Search for the cell housing the specified text and yield its (x, y) center coordinate. 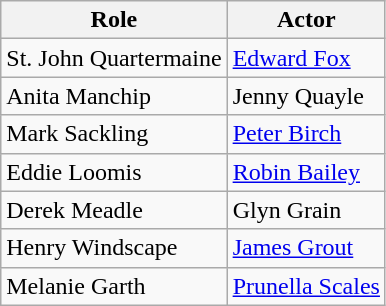
Edward Fox (306, 58)
James Grout (306, 248)
Mark Sackling (114, 134)
Eddie Loomis (114, 172)
Actor (306, 20)
Henry Windscape (114, 248)
Anita Manchip (114, 96)
Robin Bailey (306, 172)
Melanie Garth (114, 286)
Prunella Scales (306, 286)
Role (114, 20)
Derek Meadle (114, 210)
St. John Quartermaine (114, 58)
Peter Birch (306, 134)
Jenny Quayle (306, 96)
Glyn Grain (306, 210)
